Locate the cell with the specified text and output its [X, Y] center coordinate. 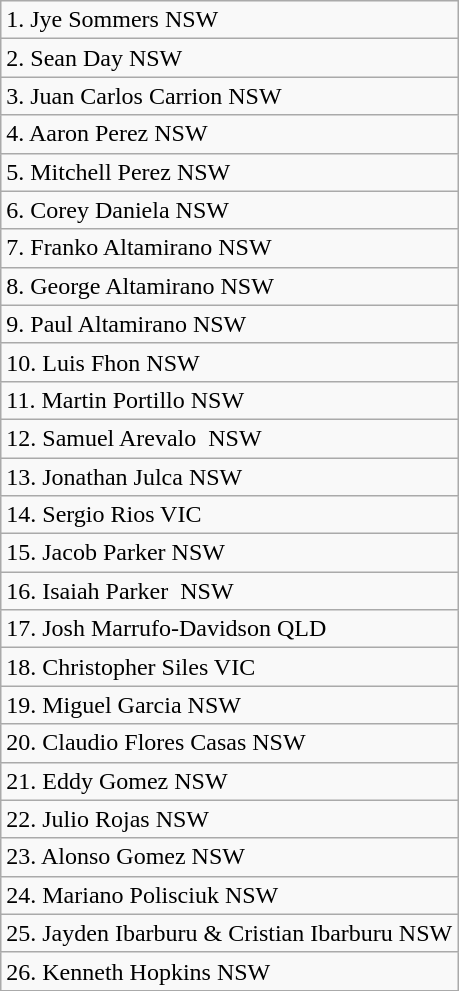
6. Corey Daniela NSW [230, 210]
11. Martin Portillo NSW [230, 400]
5. Mitchell Perez NSW [230, 172]
24. Mariano Polisciuk NSW [230, 895]
16. Isaiah Parker NSW [230, 591]
14. Sergio Rios VIC [230, 515]
7. Franko Altamirano NSW [230, 248]
2. Sean Day NSW [230, 58]
15. Jacob Parker NSW [230, 553]
8. George Altamirano NSW [230, 286]
20. Claudio Flores Casas NSW [230, 743]
22. Julio Rojas NSW [230, 819]
17. Josh Marrufo-Davidson QLD [230, 629]
18. Christopher Siles VIC [230, 667]
26. Kenneth Hopkins NSW [230, 971]
1. Jye Sommers NSW [230, 20]
12. Samuel Arevalo NSW [230, 438]
10. Luis Fhon NSW [230, 362]
4. Aaron Perez NSW [230, 134]
21. Eddy Gomez NSW [230, 781]
19. Miguel Garcia NSW [230, 705]
23. Alonso Gomez NSW [230, 857]
9. Paul Altamirano NSW [230, 324]
13. Jonathan Julca NSW [230, 477]
25. Jayden Ibarburu & Cristian Ibarburu NSW [230, 933]
3. Juan Carlos Carrion NSW [230, 96]
